Output the [X, Y] coordinate of the center of the cell containing the given text.  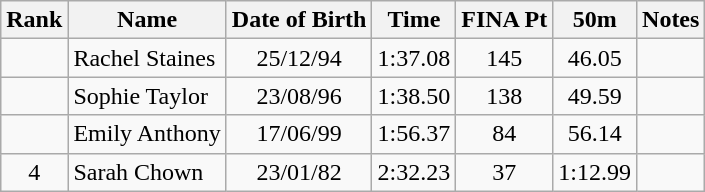
2:32.23 [414, 172]
37 [504, 172]
FINA Pt [504, 20]
Date of Birth [299, 20]
Sarah Chown [147, 172]
145 [504, 58]
Notes [671, 20]
Name [147, 20]
1:12.99 [595, 172]
46.05 [595, 58]
Rank [34, 20]
Rachel Staines [147, 58]
138 [504, 96]
50m [595, 20]
Sophie Taylor [147, 96]
84 [504, 134]
1:38.50 [414, 96]
17/06/99 [299, 134]
23/01/82 [299, 172]
4 [34, 172]
56.14 [595, 134]
Emily Anthony [147, 134]
1:56.37 [414, 134]
1:37.08 [414, 58]
Time [414, 20]
49.59 [595, 96]
25/12/94 [299, 58]
23/08/96 [299, 96]
